Return (X, Y) of the center of cell containing provided text 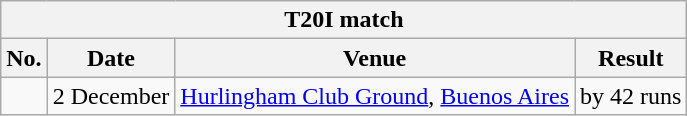
No. (24, 58)
Hurlingham Club Ground, Buenos Aires (375, 96)
Venue (375, 58)
2 December (111, 96)
Date (111, 58)
Result (631, 58)
by 42 runs (631, 96)
T20I match (344, 20)
